For the text-containing cell, return its midpoint in [X, Y] coordinate format. 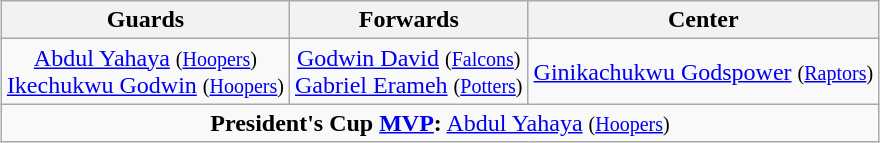
Abdul Yahaya (Hoopers)Ikechukwu Godwin (Hoopers) [145, 72]
Forwards [408, 20]
Guards [145, 20]
Center [704, 20]
Ginikachukwu Godspower (Raptors) [704, 72]
Godwin David (Falcons)Gabriel Erameh (Potters) [408, 72]
President's Cup MVP: Abdul Yahaya (Hoopers) [440, 123]
